Determine the (x, y) coordinate at the center of the cell enclosing the given text.  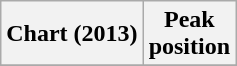
Peak position (189, 34)
Chart (2013) (72, 34)
